Search for the cell housing the specified text and yield its [x, y] center coordinate. 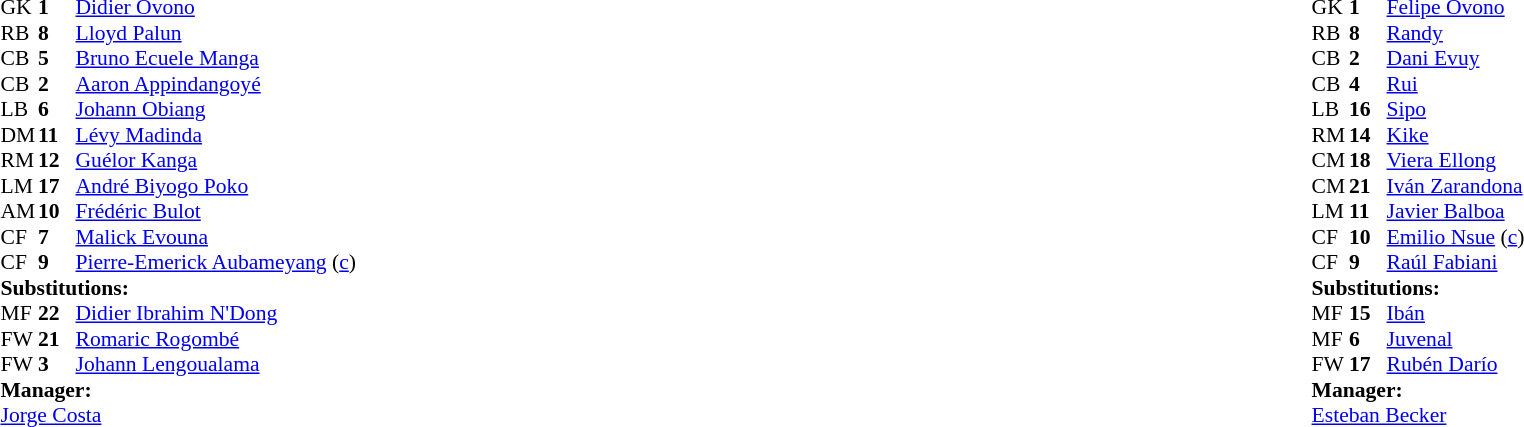
7 [57, 237]
Johann Obiang [216, 109]
Romaric Rogombé [216, 339]
15 [1368, 313]
Lloyd Palun [216, 33]
Guélor Kanga [216, 161]
Malick Evouna [216, 237]
18 [1368, 161]
Pierre-Emerick Aubameyang (c) [216, 263]
Didier Ibrahim N'Dong [216, 313]
14 [1368, 135]
5 [57, 59]
André Biyogo Poko [216, 186]
22 [57, 313]
Bruno Ecuele Manga [216, 59]
Manager: [178, 390]
Johann Lengoualama [216, 365]
12 [57, 161]
Lévy Madinda [216, 135]
AM [19, 211]
Frédéric Bulot [216, 211]
Substitutions: [178, 288]
Aaron Appindangoyé [216, 84]
16 [1368, 109]
DM [19, 135]
4 [1368, 84]
3 [57, 365]
